Search for the cell housing the specified text and yield its (x, y) center coordinate. 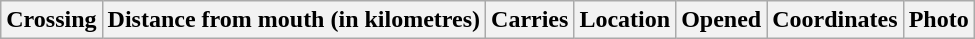
Photo (938, 20)
Coordinates (835, 20)
Carries (530, 20)
Location (625, 20)
Crossing (52, 20)
Distance from mouth (in kilometres) (294, 20)
Opened (722, 20)
